Output the (X, Y) coordinate of the center of the cell containing the given text.  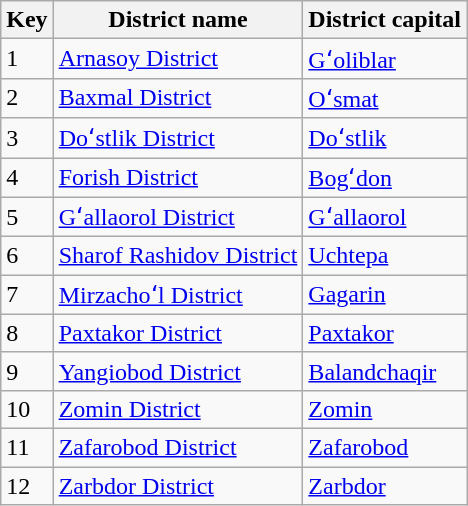
9 (27, 371)
Mirzachoʻl District (178, 295)
Zomin (385, 409)
11 (27, 447)
12 (27, 485)
4 (27, 178)
Paxtakor (385, 333)
2 (27, 98)
7 (27, 295)
10 (27, 409)
Key (27, 20)
6 (27, 256)
Zarbdor District (178, 485)
1 (27, 59)
Zafarobod (385, 447)
District capital (385, 20)
3 (27, 138)
Zomin District (178, 409)
Sharof Rashidov District (178, 256)
Gʻoliblar (385, 59)
8 (27, 333)
Baxmal District (178, 98)
Balandchaqir (385, 371)
Zarbdor (385, 485)
Uchtepa (385, 256)
Doʻstlik District (178, 138)
Doʻstlik (385, 138)
Gʻallaorol (385, 217)
Gʻallaorol District (178, 217)
5 (27, 217)
Paxtakor District (178, 333)
Forish District (178, 178)
Arnasoy District (178, 59)
Gagarin (385, 295)
Bogʻdon (385, 178)
Oʻsmat (385, 98)
District name (178, 20)
Zafarobod District (178, 447)
Yangiobod District (178, 371)
